Determine the (X, Y) coordinate at the center of the cell enclosing the given text.  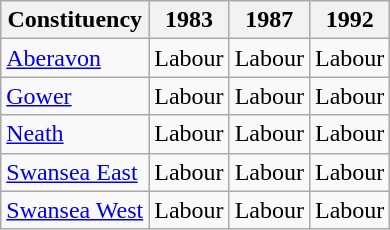
Constituency (75, 20)
1992 (349, 20)
Swansea East (75, 172)
1983 (189, 20)
Swansea West (75, 210)
1987 (269, 20)
Gower (75, 96)
Neath (75, 134)
Aberavon (75, 58)
